Determine the [X, Y] coordinate at the center of the cell enclosing the given text.  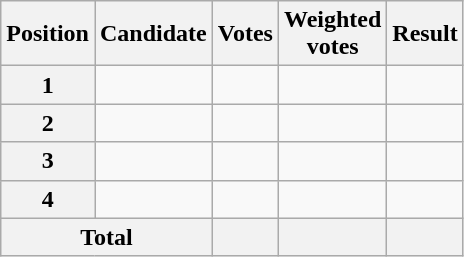
Total [107, 237]
4 [48, 199]
Position [48, 34]
Candidate [153, 34]
1 [48, 85]
3 [48, 161]
Votes [245, 34]
Weightedvotes [332, 34]
Result [425, 34]
2 [48, 123]
